For the text-containing cell, return its midpoint in (x, y) coordinate format. 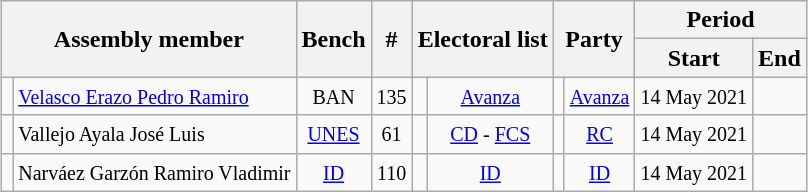
RC (600, 134)
End (780, 58)
Narváez Garzón Ramiro Vladimir (154, 172)
135 (392, 96)
UNES (334, 134)
Period (720, 20)
# (392, 39)
Start (694, 58)
Velasco Erazo Pedro Ramiro (154, 96)
Bench (334, 39)
BAN (334, 96)
Party (594, 39)
Vallejo Ayala José Luis (154, 134)
110 (392, 172)
Assembly member (149, 39)
Electoral list (482, 39)
CD - FCS (490, 134)
61 (392, 134)
